Search for the cell housing the specified text and yield its (x, y) center coordinate. 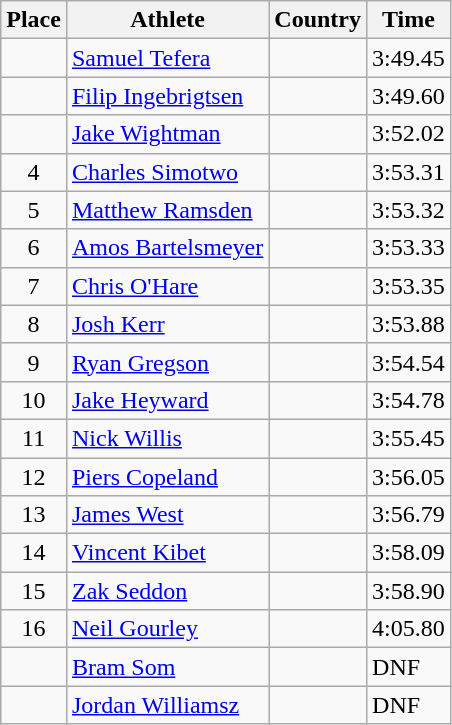
Samuel Tefera (167, 58)
15 (34, 591)
Josh Kerr (167, 324)
Jordan Williamsz (167, 705)
Time (409, 20)
3:58.09 (409, 553)
3:58.90 (409, 591)
Country (318, 20)
Piers Copeland (167, 477)
James West (167, 515)
3:55.45 (409, 438)
3:56.05 (409, 477)
3:49.45 (409, 58)
4:05.80 (409, 629)
4 (34, 172)
3:54.78 (409, 400)
10 (34, 400)
3:53.33 (409, 248)
3:56.79 (409, 515)
3:52.02 (409, 134)
Jake Heyward (167, 400)
16 (34, 629)
Matthew Ramsden (167, 210)
3:53.35 (409, 286)
Charles Simotwo (167, 172)
3:53.88 (409, 324)
Chris O'Hare (167, 286)
Nick Willis (167, 438)
Amos Bartelsmeyer (167, 248)
8 (34, 324)
12 (34, 477)
Vincent Kibet (167, 553)
11 (34, 438)
Jake Wightman (167, 134)
3:53.31 (409, 172)
14 (34, 553)
3:54.54 (409, 362)
Zak Seddon (167, 591)
3:49.60 (409, 96)
3:53.32 (409, 210)
Ryan Gregson (167, 362)
6 (34, 248)
Filip Ingebrigtsen (167, 96)
9 (34, 362)
13 (34, 515)
Bram Som (167, 667)
7 (34, 286)
Place (34, 20)
Neil Gourley (167, 629)
Athlete (167, 20)
5 (34, 210)
